Locate the cell with the specified text and output its (X, Y) center coordinate. 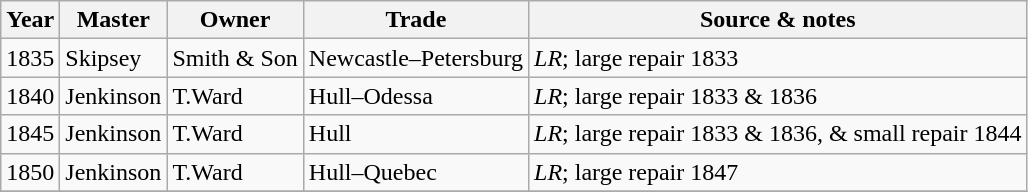
Master (114, 20)
LR; large repair 1833 & 1836 (778, 96)
1845 (30, 134)
Owner (235, 20)
LR; large repair 1833 (778, 58)
1850 (30, 172)
Skipsey (114, 58)
LR; large repair 1847 (778, 172)
1835 (30, 58)
Hull–Odessa (416, 96)
Smith & Son (235, 58)
Newcastle–Petersburg (416, 58)
LR; large repair 1833 & 1836, & small repair 1844 (778, 134)
Source & notes (778, 20)
Year (30, 20)
1840 (30, 96)
Trade (416, 20)
Hull–Quebec (416, 172)
Hull (416, 134)
